Detect which cell encompasses the target text, then output its [x, y] center coordinate. 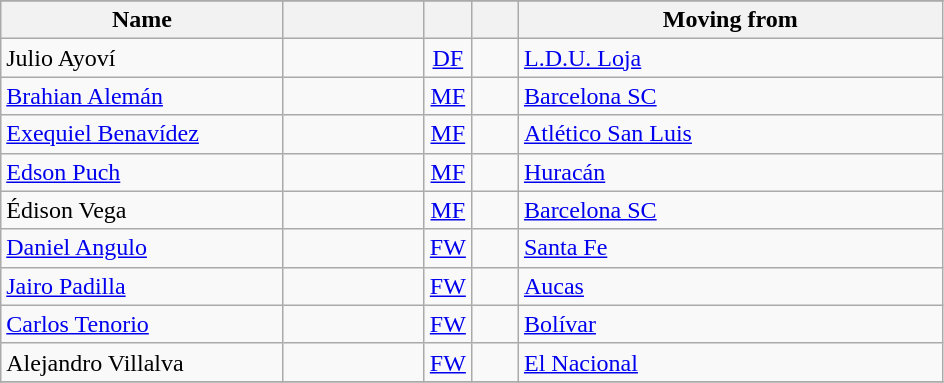
Alejandro Villalva [142, 362]
Santa Fe [730, 248]
Exequiel Benavídez [142, 134]
Édison Vega [142, 210]
Daniel Angulo [142, 248]
DF [448, 58]
El Nacional [730, 362]
Jairo Padilla [142, 286]
Moving from [730, 20]
Huracán [730, 172]
L.D.U. Loja [730, 58]
Aucas [730, 286]
Edson Puch [142, 172]
Brahian Alemán [142, 96]
Bolívar [730, 324]
Carlos Tenorio [142, 324]
Name [142, 20]
Atlético San Luis [730, 134]
Julio Ayoví [142, 58]
